Determine the [x, y] coordinate at the center of the cell enclosing the given text.  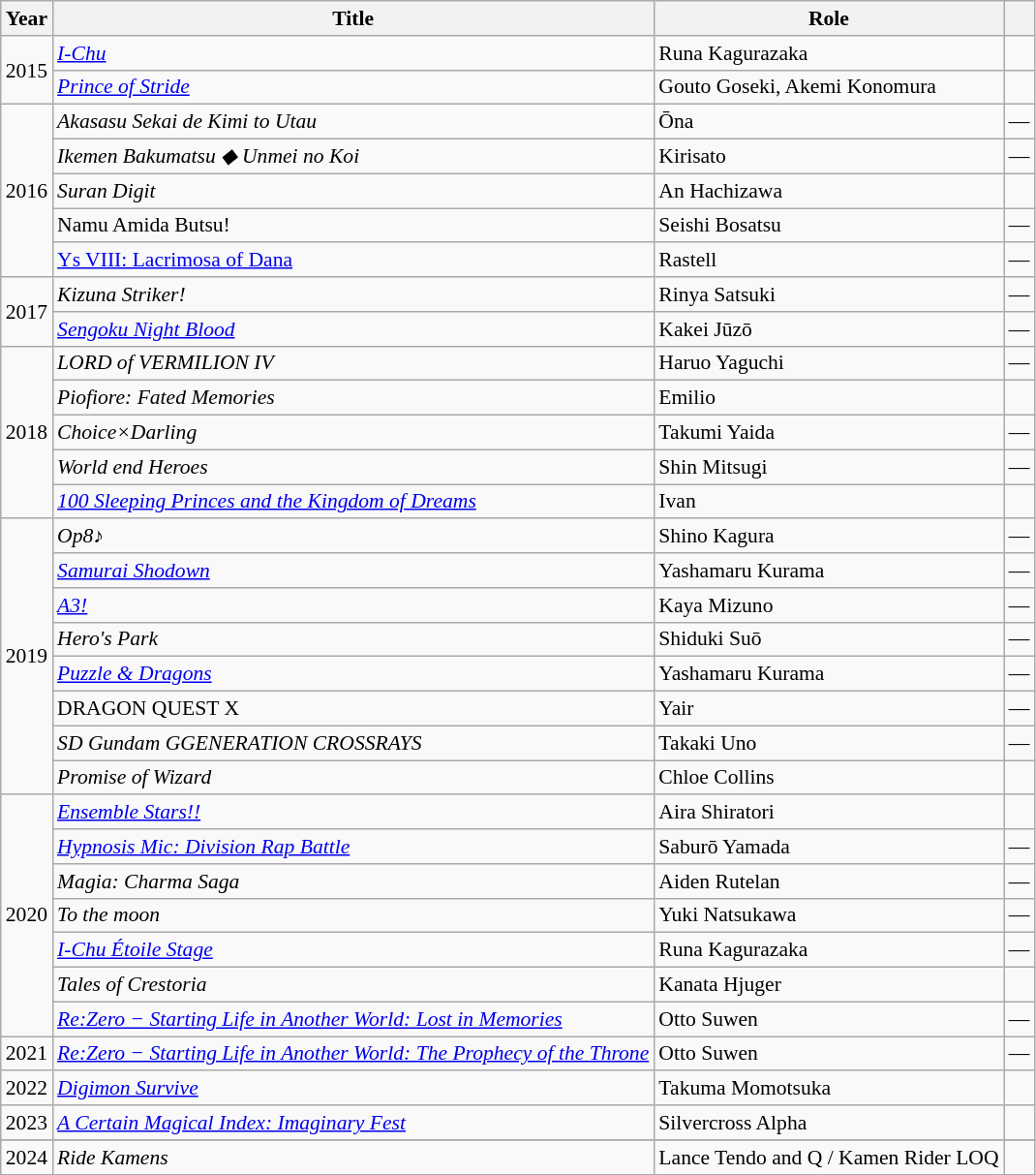
Magia: Charma Saga [352, 881]
Kakei Jūzō [829, 329]
Kanata Hjuger [829, 985]
Aira Shiratori [829, 813]
Sengoku Night Blood [352, 329]
Ys VIII: Lacrimosa of Dana [352, 261]
Suran Digit [352, 191]
Puzzle & Dragons [352, 674]
Haruo Yaguchi [829, 363]
Ensemble Stars!! [352, 813]
2022 [27, 1089]
A Certain Magical Index: Imaginary Fest [352, 1123]
100 Sleeping Princes and the Kingdom of Dreams [352, 502]
Role [829, 18]
Prince of Stride [352, 87]
Aiden Rutelan [829, 881]
2018 [27, 432]
Yair [829, 709]
Chloe Collins [829, 778]
Kizuna Striker! [352, 294]
Shin Mitsugi [829, 467]
Rastell [829, 261]
Ōna [829, 122]
Rinya Satsuki [829, 294]
Yuki Natsukawa [829, 915]
2019 [27, 657]
2015 [27, 70]
Hero's Park [352, 639]
Saburō Yamada [829, 847]
Silvercross Alpha [829, 1123]
Shino Kagura [829, 537]
Takaki Uno [829, 743]
Ride Kamens [352, 1158]
SD Gundam GGENERATION CROSSRAYS [352, 743]
Op8♪ [352, 537]
A3! [352, 605]
Takuma Momotsuka [829, 1089]
I-Chu Étoile Stage [352, 950]
Seishi Bosatsu [829, 226]
Emilio [829, 398]
Digimon Survive [352, 1089]
Tales of Crestoria [352, 985]
Re:Zero − Starting Life in Another World: The Prophecy of the Throne [352, 1054]
2024 [27, 1158]
Promise of Wizard [352, 778]
Kirisato [829, 157]
To the moon [352, 915]
Akasasu Sekai de Kimi to Utau [352, 122]
Choice×Darling [352, 433]
I-Chu [352, 53]
2017 [27, 312]
Shiduki Suō [829, 639]
Takumi Yaida [829, 433]
Ivan [829, 502]
Re:Zero − Starting Life in Another World: Lost in Memories [352, 1019]
Year [27, 18]
Ikemen Bakumatsu ◆ Unmei no Koi [352, 157]
2023 [27, 1123]
Piofiore: Fated Memories [352, 398]
An Hachizawa [829, 191]
Title [352, 18]
2016 [27, 191]
Namu Amida Butsu! [352, 226]
Samurai Shodown [352, 571]
Hypnosis Mic: Division Rap Battle [352, 847]
Kaya Mizuno [829, 605]
Lance Tendo and Q / Kamen Rider LOQ [829, 1158]
LORD of VERMILION IV [352, 363]
DRAGON QUEST X [352, 709]
2021 [27, 1054]
2020 [27, 916]
World end Heroes [352, 467]
Gouto Goseki, Akemi Konomura [829, 87]
